Return [X, Y] of the center of cell containing provided text 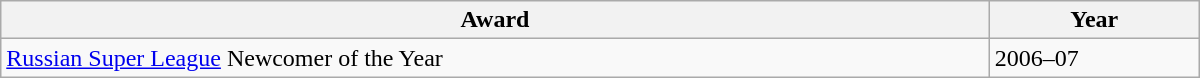
Award [496, 20]
2006–07 [1094, 58]
Year [1094, 20]
Russian Super League Newcomer of the Year [496, 58]
